Detect which cell encompasses the target text, then output its [X, Y] center coordinate. 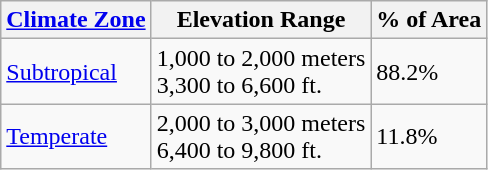
2,000 to 3,000 meters6,400 to 9,800 ft. [261, 136]
1,000 to 2,000 meters3,300 to 6,600 ft. [261, 72]
11.8% [429, 136]
Elevation Range [261, 20]
Temperate [76, 136]
88.2% [429, 72]
% of Area [429, 20]
Subtropical [76, 72]
Climate Zone [76, 20]
